Find where the given text appears and provide that cell's center as [x, y] coordinate. 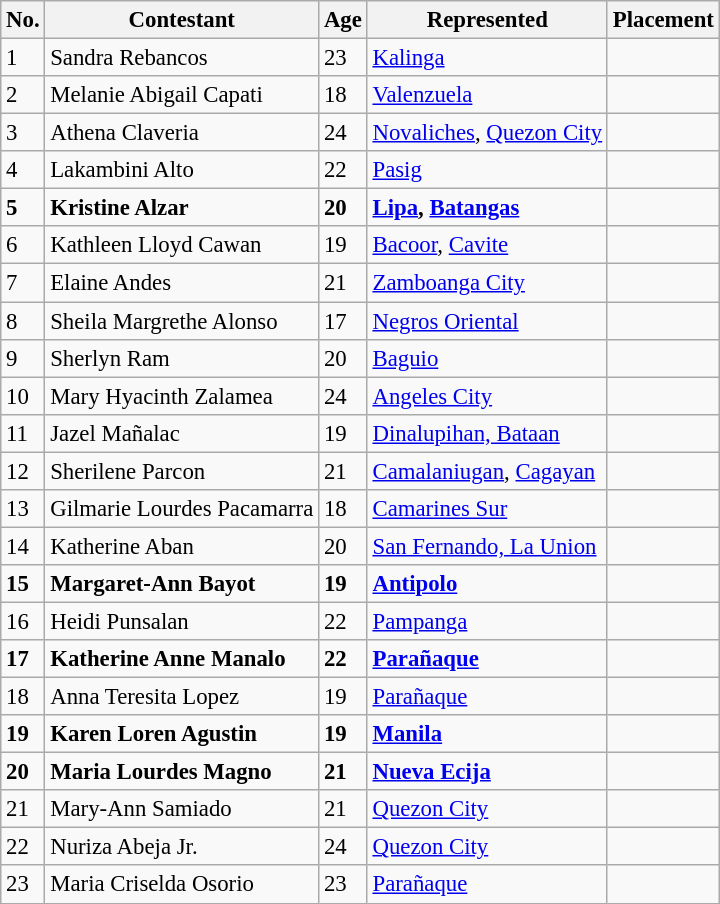
3 [23, 133]
Kathleen Lloyd Cawan [182, 245]
Maria Lourdes Magno [182, 772]
Katherine Aban [182, 546]
1 [23, 58]
Lakambini Alto [182, 170]
5 [23, 208]
Manila [487, 734]
15 [23, 584]
12 [23, 471]
Baguio [487, 358]
Kristine Alzar [182, 208]
Lipa, Batangas [487, 208]
11 [23, 433]
8 [23, 321]
13 [23, 509]
Pampanga [487, 621]
4 [23, 170]
Dinalupihan, Bataan [487, 433]
Zamboanga City [487, 283]
Contestant [182, 20]
Anna Teresita Lopez [182, 697]
Sandra Rebancos [182, 58]
Novaliches, Quezon City [487, 133]
Mary Hyacinth Zalamea [182, 396]
Mary-Ann Samiado [182, 809]
Karen Loren Agustin [182, 734]
Represented [487, 20]
Negros Oriental [487, 321]
Placement [663, 20]
Melanie Abigail Capati [182, 95]
Jazel Mañalac [182, 433]
16 [23, 621]
Sherilene Parcon [182, 471]
Age [344, 20]
Elaine Andes [182, 283]
Nueva Ecija [487, 772]
Nuriza Abeja Jr. [182, 847]
San Fernando, La Union [487, 546]
Camalaniugan, Cagayan [487, 471]
Valenzuela [487, 95]
7 [23, 283]
Katherine Anne Manalo [182, 659]
10 [23, 396]
No. [23, 20]
Sheila Margrethe Alonso [182, 321]
14 [23, 546]
2 [23, 95]
9 [23, 358]
Sherlyn Ram [182, 358]
Heidi Punsalan [182, 621]
Bacoor, Cavite [487, 245]
Pasig [487, 170]
6 [23, 245]
Gilmarie Lourdes Pacamarra [182, 509]
Margaret-Ann Bayot [182, 584]
Camarines Sur [487, 509]
Antipolo [487, 584]
Kalinga [487, 58]
Athena Claveria [182, 133]
Maria Criselda Osorio [182, 885]
Angeles City [487, 396]
